Identify which cell holds the provided text, then report its (X, Y) central coordinate. 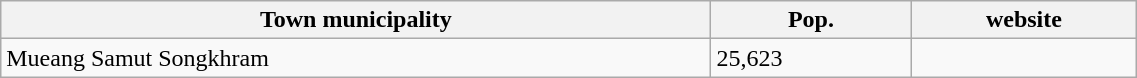
Mueang Samut Songkhram (356, 58)
25,623 (811, 58)
website (1024, 20)
Town municipality (356, 20)
Pop. (811, 20)
